Capture the cell that displays the provided text and extract its [X, Y] central coordinate. 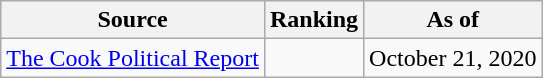
As of [453, 20]
Ranking [314, 20]
Source [133, 20]
October 21, 2020 [453, 58]
The Cook Political Report [133, 58]
